Provide the (X, Y) coordinate of the cell's center where the given text is located.  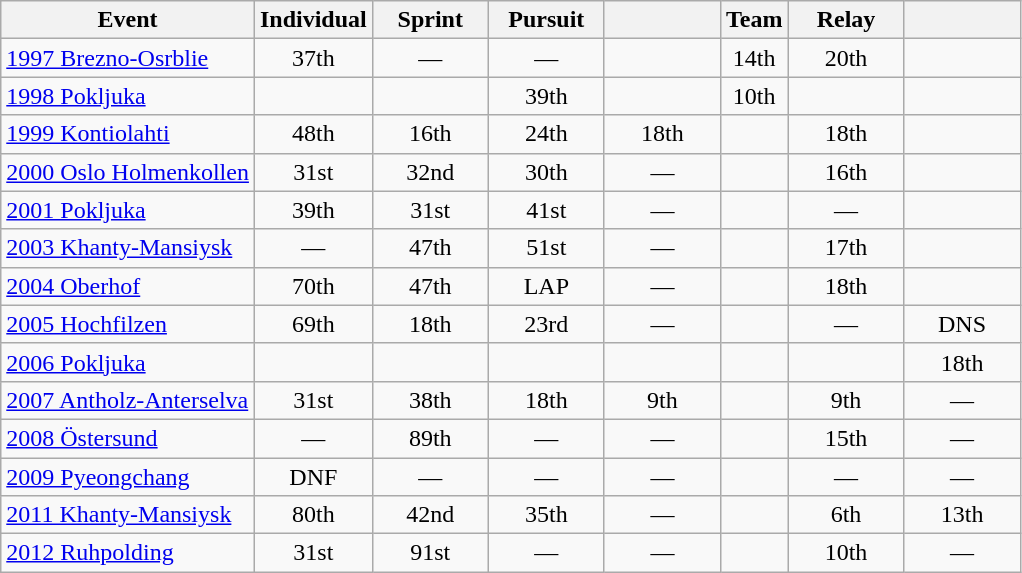
Sprint (430, 20)
17th (846, 248)
6th (846, 515)
51st (546, 248)
Relay (846, 20)
91st (430, 553)
38th (430, 400)
32nd (430, 172)
13th (962, 515)
35th (546, 515)
2001 Pokljuka (128, 210)
2004 Oberhof (128, 286)
LAP (546, 286)
Team (754, 20)
1997 Brezno-Osrblie (128, 58)
41st (546, 210)
2012 Ruhpolding (128, 553)
2008 Östersund (128, 438)
48th (313, 134)
2000 Oslo Holmenkollen (128, 172)
2006 Pokljuka (128, 362)
15th (846, 438)
2003 Khanty-Mansiysk (128, 248)
23rd (546, 324)
2005 Hochfilzen (128, 324)
Pursuit (546, 20)
1999 Kontiolahti (128, 134)
Individual (313, 20)
80th (313, 515)
14th (754, 58)
69th (313, 324)
DNS (962, 324)
89th (430, 438)
24th (546, 134)
2009 Pyeongchang (128, 477)
DNF (313, 477)
30th (546, 172)
Event (128, 20)
1998 Pokljuka (128, 96)
2007 Antholz-Anterselva (128, 400)
20th (846, 58)
37th (313, 58)
42nd (430, 515)
2011 Khanty-Mansiysk (128, 515)
70th (313, 286)
